Pinpoint the cell where the given text exists, returning its [X, Y] midpoint coordinate. 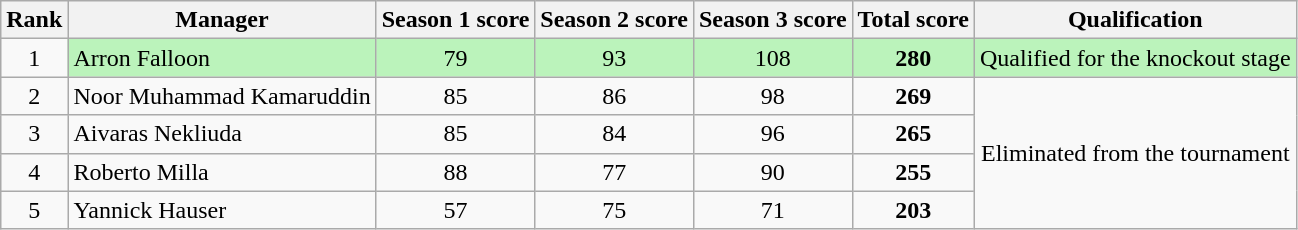
86 [614, 96]
79 [456, 58]
3 [34, 134]
Qualified for the knockout stage [1135, 58]
71 [772, 210]
84 [614, 134]
Season 2 score [614, 20]
2 [34, 96]
203 [913, 210]
Yannick Hauser [222, 210]
Season 3 score [772, 20]
88 [456, 172]
280 [913, 58]
5 [34, 210]
Eliminated from the tournament [1135, 153]
108 [772, 58]
93 [614, 58]
90 [772, 172]
255 [913, 172]
265 [913, 134]
Season 1 score [456, 20]
Total score [913, 20]
269 [913, 96]
Qualification [1135, 20]
4 [34, 172]
75 [614, 210]
Aivaras Nekliuda [222, 134]
57 [456, 210]
Roberto Milla [222, 172]
Rank [34, 20]
77 [614, 172]
96 [772, 134]
Noor Muhammad Kamaruddin [222, 96]
Arron Falloon [222, 58]
98 [772, 96]
1 [34, 58]
Manager [222, 20]
